Identify which cell holds the provided text, then report its (X, Y) central coordinate. 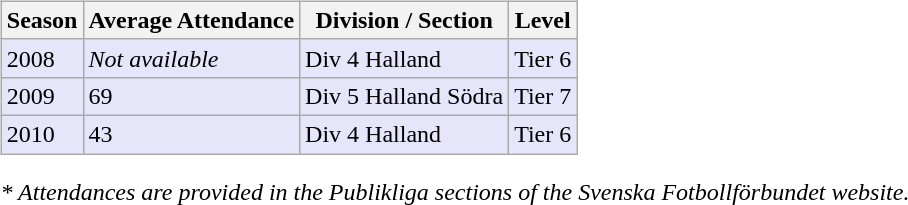
Tier 7 (543, 96)
Division / Section (404, 20)
Level (543, 20)
2008 (42, 58)
Average Attendance (192, 20)
Not available (192, 58)
2010 (42, 134)
43 (192, 134)
Div 5 Halland Södra (404, 96)
Season (42, 20)
2009 (42, 96)
69 (192, 96)
